Determine the (X, Y) coordinate at the center of the cell enclosing the given text.  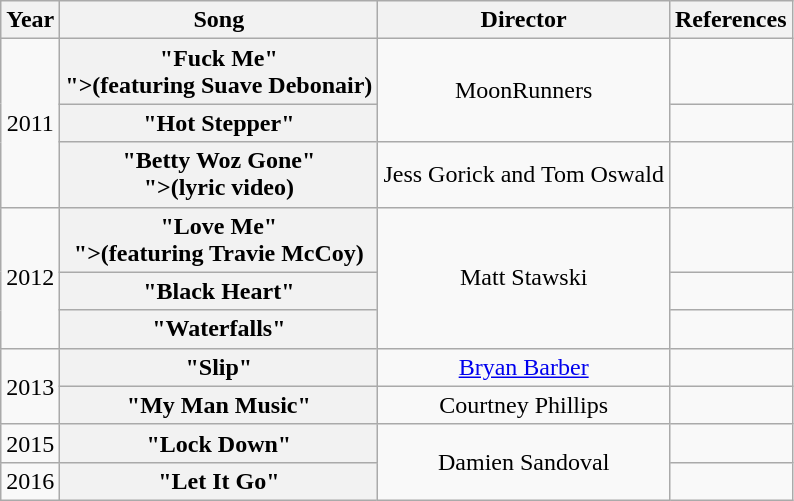
2012 (30, 278)
"Waterfalls" (219, 329)
2013 (30, 386)
"Let It Go" (219, 481)
"Betty Woz Gone"">(lyric video) (219, 174)
"Love Me"">(featuring Travie McCoy) (219, 240)
Year (30, 20)
"Slip" (219, 367)
Matt Stawski (524, 278)
Courtney Phillips (524, 405)
"Lock Down" (219, 443)
"Hot Stepper" (219, 123)
Damien Sandoval (524, 462)
"Black Heart" (219, 291)
2015 (30, 443)
Bryan Barber (524, 367)
Song (219, 20)
"My Man Music" (219, 405)
Director (524, 20)
Jess Gorick and Tom Oswald (524, 174)
"Fuck Me"">(featuring Suave Debonair) (219, 72)
2016 (30, 481)
MoonRunners (524, 90)
References (730, 20)
2011 (30, 123)
